Return [x, y] of the center of cell containing provided text 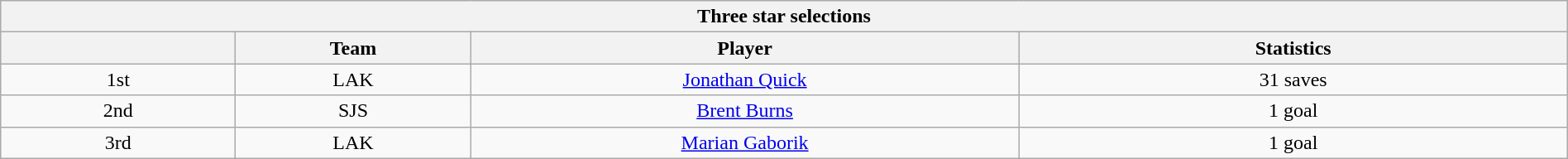
Brent Burns [744, 111]
Statistics [1293, 48]
2nd [118, 111]
SJS [353, 111]
Three star selections [784, 17]
31 saves [1293, 79]
Marian Gaborik [744, 142]
1st [118, 79]
Jonathan Quick [744, 79]
Team [353, 48]
3rd [118, 142]
Player [744, 48]
